Identify which cell holds the provided text, then report its [x, y] central coordinate. 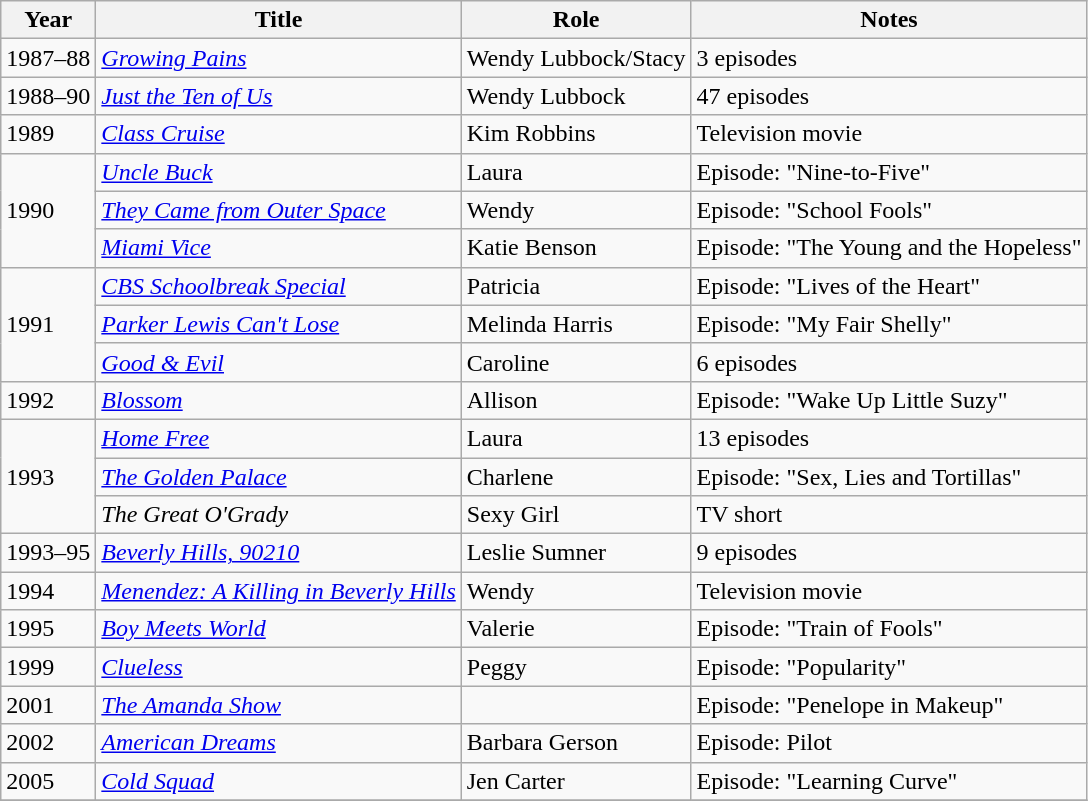
1993 [48, 476]
Episode: "My Fair Shelly" [889, 324]
47 episodes [889, 96]
Role [576, 20]
The Amanda Show [278, 705]
CBS Schoolbreak Special [278, 286]
Kim Robbins [576, 134]
Charlene [576, 477]
American Dreams [278, 743]
1994 [48, 591]
Menendez: A Killing in Beverly Hills [278, 591]
Notes [889, 20]
Episode: "School Fools" [889, 210]
Sexy Girl [576, 515]
The Golden Palace [278, 477]
13 episodes [889, 438]
Leslie Sumner [576, 553]
They Came from Outer Space [278, 210]
Melinda Harris [576, 324]
The Great O'Grady [278, 515]
2001 [48, 705]
Year [48, 20]
Episode: "Lives of the Heart" [889, 286]
Home Free [278, 438]
Parker Lewis Can't Lose [278, 324]
Episode: "The Young and the Hopeless" [889, 248]
Episode: "Sex, Lies and Tortillas" [889, 477]
Growing Pains [278, 58]
Patricia [576, 286]
Clueless [278, 667]
1993–95 [48, 553]
3 episodes [889, 58]
Class Cruise [278, 134]
Boy Meets World [278, 629]
Barbara Gerson [576, 743]
Peggy [576, 667]
Cold Squad [278, 781]
Wendy Lubbock [576, 96]
1987–88 [48, 58]
2002 [48, 743]
Episode: Pilot [889, 743]
2005 [48, 781]
Allison [576, 400]
Episode: "Wake Up Little Suzy" [889, 400]
TV short [889, 515]
1992 [48, 400]
Jen Carter [576, 781]
Katie Benson [576, 248]
Episode: "Nine-to-Five" [889, 172]
Title [278, 20]
6 episodes [889, 362]
Uncle Buck [278, 172]
Valerie [576, 629]
1990 [48, 210]
1991 [48, 324]
Beverly Hills, 90210 [278, 553]
Episode: "Penelope in Makeup" [889, 705]
Wendy Lubbock/Stacy [576, 58]
Episode: "Popularity" [889, 667]
1999 [48, 667]
Blossom [278, 400]
Episode: "Train of Fools" [889, 629]
1989 [48, 134]
1988–90 [48, 96]
Miami Vice [278, 248]
Just the Ten of Us [278, 96]
1995 [48, 629]
Caroline [576, 362]
Episode: "Learning Curve" [889, 781]
9 episodes [889, 553]
Good & Evil [278, 362]
